Output the (X, Y) coordinate of the center of the cell containing the given text.  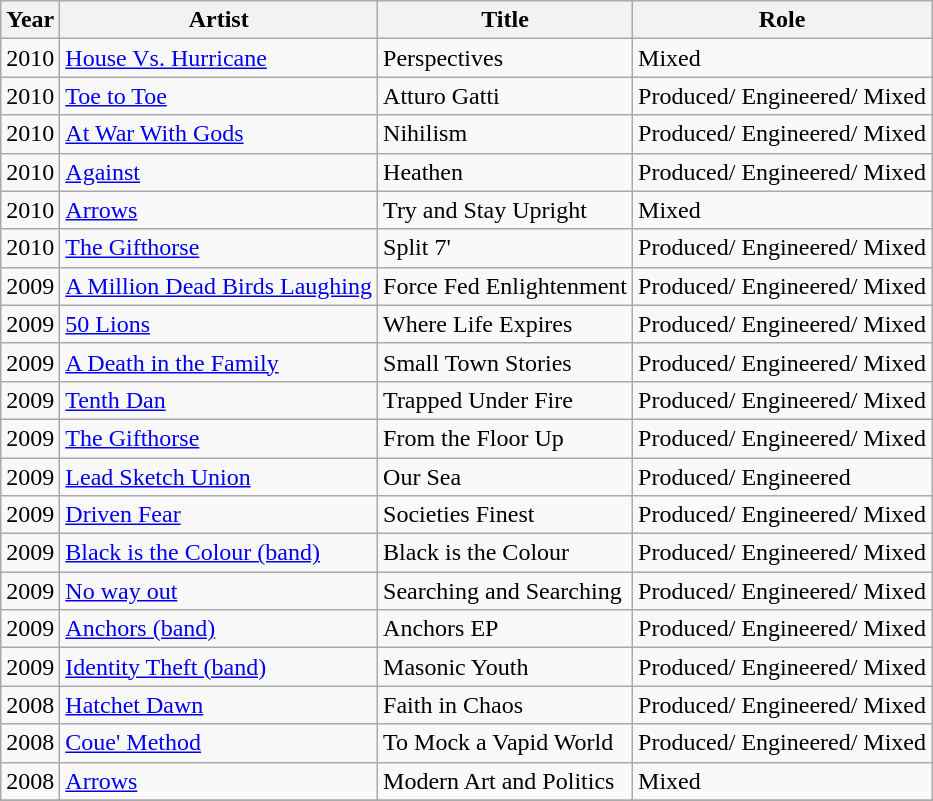
Small Town Stories (506, 362)
50 Lions (219, 324)
Year (30, 20)
Force Fed Enlightenment (506, 286)
Driven Fear (219, 515)
Tenth Dan (219, 400)
Searching and Searching (506, 591)
Where Life Expires (506, 324)
A Death in the Family (219, 362)
Atturo Gatti (506, 96)
Toe to Toe (219, 96)
Title (506, 20)
Hatchet Dawn (219, 705)
To Mock a Vapid World (506, 743)
Coue' Method (219, 743)
Against (219, 172)
Masonic Youth (506, 667)
Modern Art and Politics (506, 781)
Black is the Colour (band) (219, 553)
Faith in Chaos (506, 705)
Heathen (506, 172)
From the Floor Up (506, 438)
Artist (219, 20)
Black is the Colour (506, 553)
Role (782, 20)
Perspectives (506, 58)
At War With Gods (219, 134)
Try and Stay Upright (506, 210)
No way out (219, 591)
Split 7' (506, 248)
Anchors (band) (219, 629)
Trapped Under Fire (506, 400)
Identity Theft (band) (219, 667)
Our Sea (506, 477)
Anchors EP (506, 629)
House Vs. Hurricane (219, 58)
Societies Finest (506, 515)
Lead Sketch Union (219, 477)
Nihilism (506, 134)
Produced/ Engineered (782, 477)
A Million Dead Birds Laughing (219, 286)
